Provide the [X, Y] coordinate of the cell's center where the given text is located.  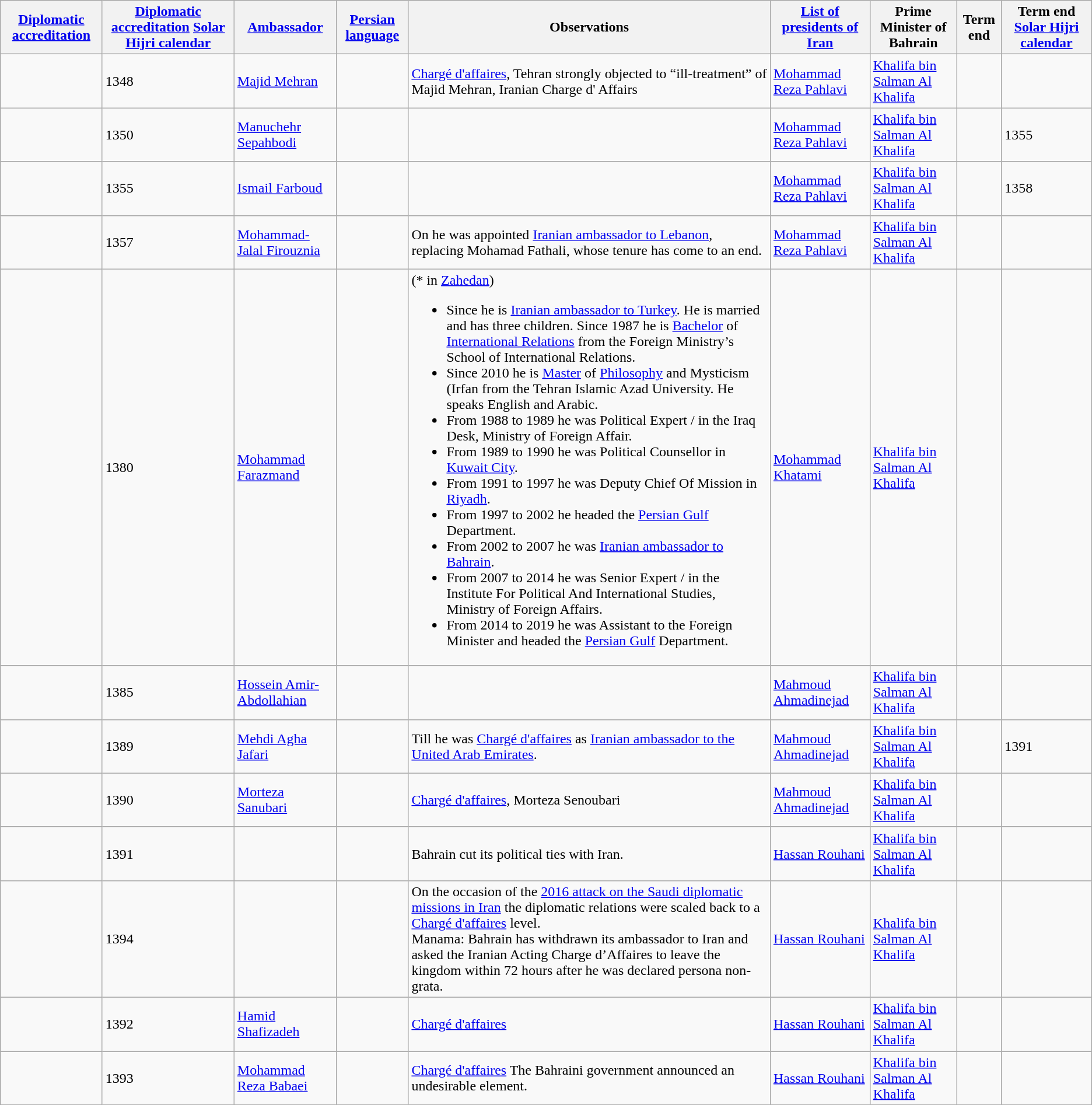
1348 [168, 81]
Hossein Amir-Abdollahian [285, 693]
1389 [168, 746]
Prime Minister of Bahrain [914, 27]
Chargé d'affaires [589, 1024]
Manuchehr Sepahbodi [285, 135]
Mohammad Khatami [820, 467]
Chargé d'affaires, Tehran strongly objected to “ill-treatment” of Majid Mehran, Iranian Charge d' Affairs [589, 81]
Term end [979, 27]
Mohammad- Jalal Firouznia [285, 242]
Till he was Chargé d'affaires as Iranian ambassador to the United Arab Emirates. [589, 746]
Ismail Farboud [285, 188]
Diplomatic accreditation [51, 27]
1393 [168, 1078]
1392 [168, 1024]
Mohammad Farazmand [285, 467]
Persian language [372, 27]
Chargé d'affaires The Bahraini government announced an undesirable element. [589, 1078]
1390 [168, 800]
Morteza Sanubari [285, 800]
1350 [168, 135]
On he was appointed Iranian ambassador to Lebanon, replacing Mohamad Fathali, whose tenure has come to an end. [589, 242]
List of presidents of Iran [820, 27]
Diplomatic accreditation Solar Hijri calendar [168, 27]
Mohammad Reza Babaei [285, 1078]
Bahrain cut its political ties with Iran. [589, 854]
1358 [1046, 188]
Mehdi Agha Jafari [285, 746]
1385 [168, 693]
1357 [168, 242]
Term end Solar Hijri calendar [1046, 27]
Observations [589, 27]
1380 [168, 467]
Chargé d'affaires, Morteza Senoubari [589, 800]
Hamid Shafizadeh [285, 1024]
Ambassador [285, 27]
Majid Mehran [285, 81]
1394 [168, 939]
